Determine the [X, Y] coordinate at the center of the cell enclosing the given text.  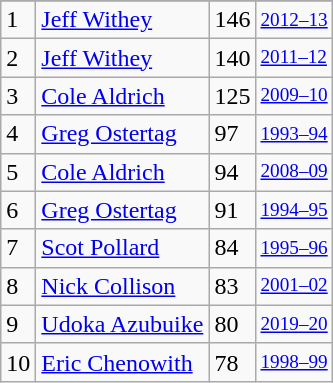
2011–12 [294, 58]
4 [18, 134]
97 [232, 134]
1998–99 [294, 362]
1 [18, 20]
2019–20 [294, 324]
140 [232, 58]
94 [232, 172]
125 [232, 96]
9 [18, 324]
Eric Chenowith [122, 362]
91 [232, 210]
2001–02 [294, 286]
83 [232, 286]
Udoka Azubuike [122, 324]
3 [18, 96]
78 [232, 362]
2009–10 [294, 96]
Nick Collison [122, 286]
2012–13 [294, 20]
1994–95 [294, 210]
10 [18, 362]
1995–96 [294, 248]
84 [232, 248]
6 [18, 210]
8 [18, 286]
80 [232, 324]
146 [232, 20]
5 [18, 172]
2008–09 [294, 172]
2 [18, 58]
1993–94 [294, 134]
7 [18, 248]
Scot Pollard [122, 248]
